Scan for the cell matching the given text and deliver its (X, Y) coordinate at center. 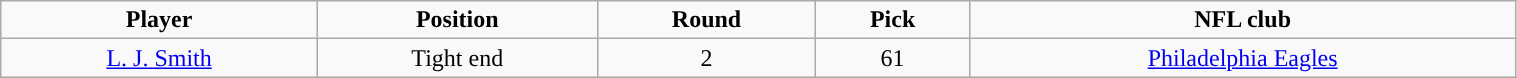
Tight end (457, 58)
Player (160, 20)
L. J. Smith (160, 58)
2 (706, 58)
Round (706, 20)
Philadelphia Eagles (1242, 58)
Pick (892, 20)
61 (892, 58)
Position (457, 20)
NFL club (1242, 20)
